Scan for the cell matching the given text and deliver its (X, Y) coordinate at center. 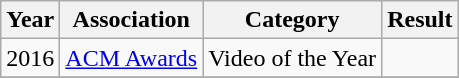
ACM Awards (132, 58)
Category (292, 20)
Result (420, 20)
Association (132, 20)
Video of the Year (292, 58)
2016 (30, 58)
Year (30, 20)
